Provide the [x, y] coordinate of the cell's center where the given text is located.  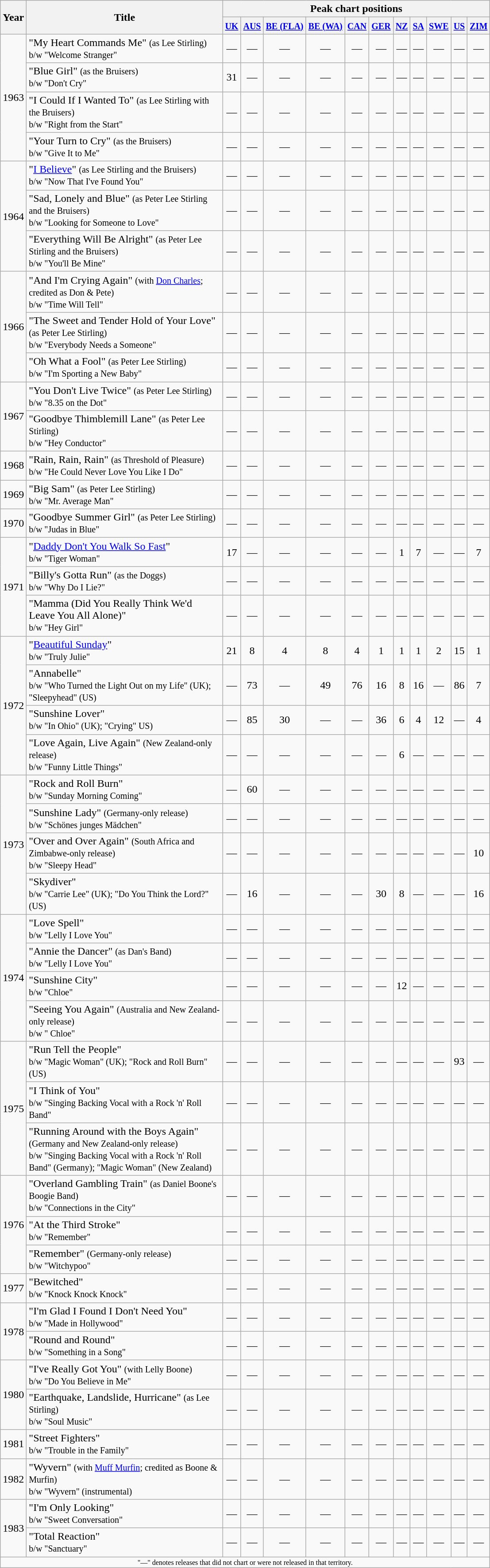
BE (WA) [325, 26]
"Street Fighters"b/w "Trouble in the Family" [125, 1444]
ZIM [479, 26]
"Daddy Don't You Walk So Fast"b/w "Tiger Woman" [125, 552]
"I'm Glad I Found I Don't Need You"b/w "Made in Hollywood" [125, 1317]
AUS [252, 26]
1967 [13, 416]
"Round and Round"b/w "Something in a Song" [125, 1345]
1976 [13, 1225]
"You Don't Live Twice" (as Peter Lee Stirling)b/w "8.35 on the Dot" [125, 396]
"Sunshine City"b/w "Chloe" [125, 986]
"And I'm Crying Again" (with Don Charles; credited as Don & Pete)b/w "Time Will Tell" [125, 292]
2 [439, 651]
UK [232, 26]
"The Sweet and Tender Hold of Your Love" (as Peter Lee Stirling)b/w "Everybody Needs a Someone" [125, 332]
1966 [13, 327]
1970 [13, 523]
1963 [13, 97]
CAN [357, 26]
93 [459, 1062]
"I Believe" (as Lee Stirling and the Bruisers)b/w "Now That I've Found You" [125, 175]
10 [479, 853]
1982 [13, 1479]
GER [381, 26]
"Oh What a Fool" (as Peter Lee Stirling)b/w "I'm Sporting a New Baby" [125, 367]
1977 [13, 1288]
1972 [13, 705]
"Your Turn to Cry" (as the Bruisers)b/w "Give It to Me" [125, 147]
60 [252, 790]
1980 [13, 1395]
1978 [13, 1331]
"Beautiful Sunday"b/w "Truly Julie" [125, 651]
BE (FLA) [285, 26]
"Over and Over Again" (South Africa and Zimbabwe-only release)b/w "Sleepy Head" [125, 853]
"Sad, Lonely and Blue" (as Peter Lee Stirling and the Bruisers)b/w "Looking for Someone to Love" [125, 210]
85 [252, 720]
SWE [439, 26]
"Rock and Roll Burn"b/w "Sunday Morning Coming" [125, 790]
"Mamma (Did You Really Think We'd Leave You All Alone)"b/w "Hey Girl" [125, 616]
1964 [13, 216]
17 [232, 552]
"Remember" (Germany-only release)b/w "Witchypoo" [125, 1260]
31 [232, 77]
Peak chart positions [356, 9]
"Love Spell"b/w "Lelly I Love You" [125, 928]
76 [357, 685]
"Rain, Rain, Rain" (as Threshold of Pleasure)b/w "He Could Never Love You Like I Do" [125, 466]
NZ [402, 26]
36 [381, 720]
"Total Reaction"b/w "Sanctuary" [125, 1543]
1968 [13, 466]
15 [459, 651]
US [459, 26]
"I Think of You"b/w "Singing Backing Vocal with a Rock 'n' Roll Band" [125, 1102]
"I Could If I Wanted To" (as Lee Stirling with the Bruisers)b/w "Right from the Start" [125, 112]
"Goodbye Summer Girl" (as Peter Lee Stirling)b/w "Judas in Blue" [125, 523]
"Wyvern" (with Muff Murfin; credited as Boone & Murfin)b/w "Wyvern" (instrumental) [125, 1479]
73 [252, 685]
"Skydiver"b/w "Carrie Lee" (UK); "Do You Think the Lord?" (US) [125, 894]
"I'm Only Looking"b/w "Sweet Conversation" [125, 1514]
"I've Really Got You" (with Lelly Boone)b/w "Do You Believe in Me" [125, 1375]
"Annie the Dancer" (as Dan's Band)b/w "Lelly I Love You" [125, 958]
"Goodbye Thimblemill Lane" (as Peter Lee Stirling)b/w "Hey Conductor" [125, 431]
"Sunshine Lover" b/w "In Ohio" (UK); "Crying" US) [125, 720]
1973 [13, 844]
21 [232, 651]
86 [459, 685]
"Billy's Gotta Run" (as the Doggs)b/w "Why Do I Lie?" [125, 581]
"Seeing You Again" (Australia and New Zealand-only release)b/w " Chloe" [125, 1021]
1969 [13, 495]
"Big Sam" (as Peter Lee Stirling)b/w "Mr. Average Man" [125, 495]
"Earthquake, Landslide, Hurricane" (as Lee Stirling)b/w "Soul Music" [125, 1409]
"My Heart Commands Me" (as Lee Stirling)b/w "Welcome Stranger" [125, 49]
"Annabelle"b/w "Who Turned the Light Out on my Life" (UK); "Sleepyhead" (US) [125, 685]
1971 [13, 587]
"At the Third Stroke"b/w "Remember" [125, 1230]
1974 [13, 978]
Title [125, 17]
"—" denotes releases that did not chart or were not released in that territory. [245, 1562]
"Everything Will Be Alright" (as Peter Lee Stirling and the Bruisers)b/w "You'll Be Mine" [125, 251]
"Love Again, Live Again" (New Zealand-only release)b/w "Funny Little Things" [125, 755]
49 [325, 685]
Year [13, 17]
SA [419, 26]
"Blue Girl" (as the Bruisers)b/w "Don't Cry" [125, 77]
1983 [13, 1528]
1975 [13, 1108]
"Run Tell the People"b/w "Magic Woman" (UK); "Rock and Roll Burn" (US) [125, 1062]
"Overland Gambling Train" (as Daniel Boone's Boogie Band)b/w "Connections in the City" [125, 1196]
"Bewitched"b/w "Knock Knock Knock" [125, 1288]
1981 [13, 1444]
"Sunshine Lady" (Germany-only release)b/w "Schönes junges Mädchen" [125, 818]
